For the text-containing cell, return its midpoint in [x, y] coordinate format. 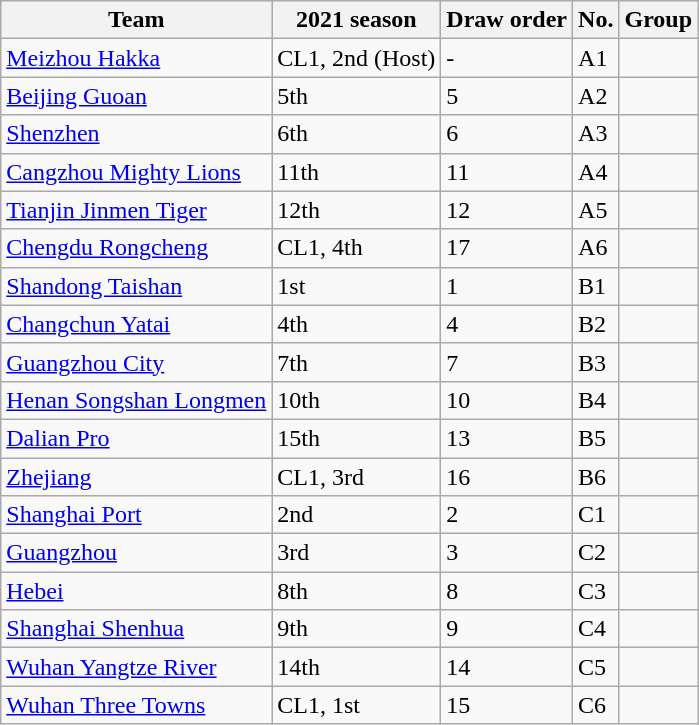
C5 [596, 667]
1 [507, 286]
B2 [596, 324]
B1 [596, 286]
6 [507, 134]
Draw order [507, 20]
CL1, 1st [356, 705]
2021 season [356, 20]
CL1, 3rd [356, 477]
B5 [596, 438]
Guangzhou [136, 553]
6th [356, 134]
B3 [596, 362]
Beijing Guoan [136, 96]
Zhejiang [136, 477]
4 [507, 324]
A5 [596, 210]
Group [658, 20]
Team [136, 20]
2 [507, 515]
Changchun Yatai [136, 324]
10th [356, 400]
CL1, 2nd (Host) [356, 58]
Meizhou Hakka [136, 58]
11th [356, 172]
Wuhan Three Towns [136, 705]
Guangzhou City [136, 362]
Tianjin Jinmen Tiger [136, 210]
Wuhan Yangtze River [136, 667]
A3 [596, 134]
7 [507, 362]
5 [507, 96]
Chengdu Rongcheng [136, 248]
Shandong Taishan [136, 286]
No. [596, 20]
3 [507, 553]
16 [507, 477]
Cangzhou Mighty Lions [136, 172]
A6 [596, 248]
15th [356, 438]
A2 [596, 96]
8th [356, 591]
10 [507, 400]
Shanghai Shenhua [136, 629]
C4 [596, 629]
C2 [596, 553]
5th [356, 96]
15 [507, 705]
C6 [596, 705]
8 [507, 591]
14 [507, 667]
12 [507, 210]
Shenzhen [136, 134]
3rd [356, 553]
12th [356, 210]
17 [507, 248]
7th [356, 362]
9 [507, 629]
Shanghai Port [136, 515]
1st [356, 286]
A4 [596, 172]
- [507, 58]
Henan Songshan Longmen [136, 400]
B4 [596, 400]
11 [507, 172]
14th [356, 667]
9th [356, 629]
B6 [596, 477]
A1 [596, 58]
C3 [596, 591]
C1 [596, 515]
4th [356, 324]
2nd [356, 515]
Dalian Pro [136, 438]
CL1, 4th [356, 248]
Hebei [136, 591]
13 [507, 438]
